Locate the cell with the specified text and output its [x, y] center coordinate. 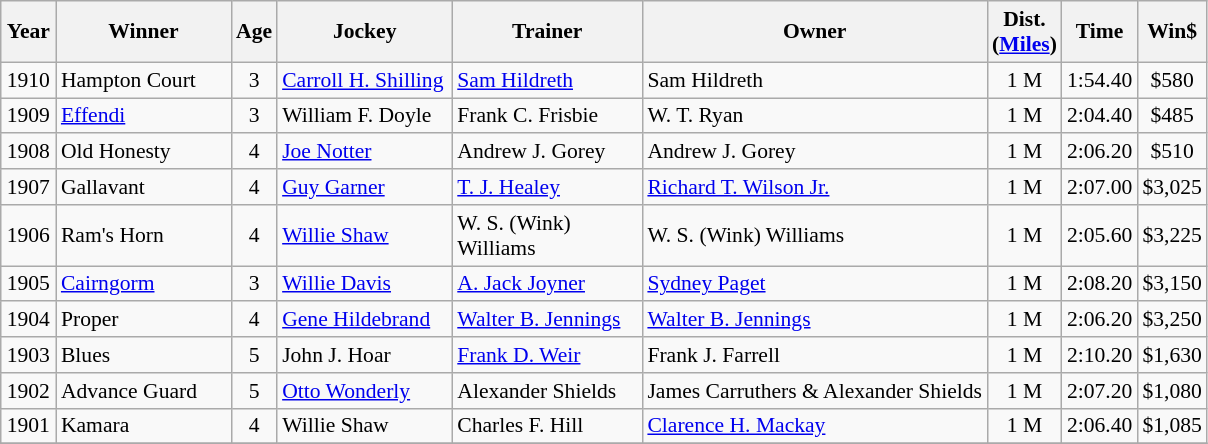
Frank D. Weir [547, 355]
Otto Wonderly [364, 391]
1904 [28, 320]
Frank C. Frisbie [547, 116]
$1,080 [1172, 391]
Effendi [144, 116]
$485 [1172, 116]
Winner [144, 32]
Joe Notter [364, 152]
2:04.40 [1100, 116]
Time [1100, 32]
Carroll H. Shilling [364, 80]
$3,025 [1172, 187]
2:06.40 [1100, 426]
1910 [28, 80]
2:08.20 [1100, 284]
1908 [28, 152]
Old Honesty [144, 152]
$3,150 [1172, 284]
Proper [144, 320]
Clarence H. Mackay [814, 426]
Blues [144, 355]
1903 [28, 355]
Jockey [364, 32]
Year [28, 32]
Hampton Court [144, 80]
$510 [1172, 152]
$3,250 [1172, 320]
$3,225 [1172, 236]
A. Jack Joyner [547, 284]
Win$ [1172, 32]
$1,085 [1172, 426]
W. T. Ryan [814, 116]
1907 [28, 187]
1905 [28, 284]
1902 [28, 391]
Sydney Paget [814, 284]
William F. Doyle [364, 116]
John J. Hoar [364, 355]
Richard T. Wilson Jr. [814, 187]
Dist. (Miles) [1024, 32]
James Carruthers & Alexander Shields [814, 391]
Willie Davis [364, 284]
2:07.00 [1100, 187]
T. J. Healey [547, 187]
Gallavant [144, 187]
Ram's Horn [144, 236]
Advance Guard [144, 391]
1901 [28, 426]
Frank J. Farrell [814, 355]
$580 [1172, 80]
Owner [814, 32]
$1,630 [1172, 355]
Cairngorm [144, 284]
Guy Garner [364, 187]
Alexander Shields [547, 391]
Charles F. Hill [547, 426]
1906 [28, 236]
2:05.60 [1100, 236]
2:07.20 [1100, 391]
Trainer [547, 32]
Kamara [144, 426]
Age [254, 32]
Gene Hildebrand [364, 320]
1:54.40 [1100, 80]
2:10.20 [1100, 355]
1909 [28, 116]
